Extract the [x, y] coordinate from the center of the cell holding the provided text.  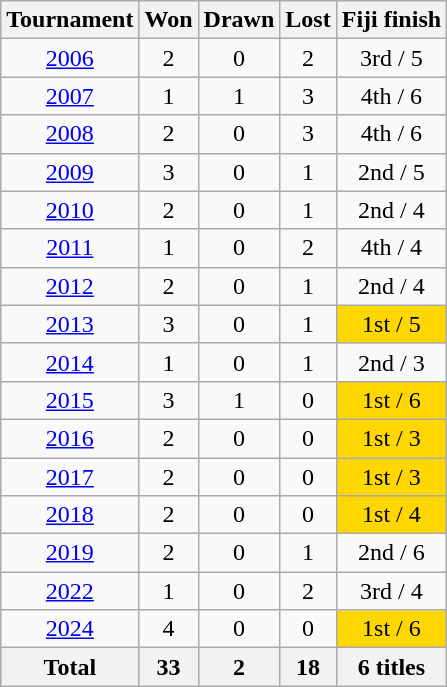
2013 [70, 324]
Drawn [239, 20]
3rd / 5 [391, 58]
2018 [70, 515]
Fiji finish [391, 20]
4th / 4 [391, 248]
2014 [70, 362]
1st / 5 [391, 324]
1st / 4 [391, 515]
2007 [70, 96]
Lost [308, 20]
2nd / 6 [391, 553]
2006 [70, 58]
2010 [70, 210]
2015 [70, 400]
6 titles [391, 667]
2nd / 5 [391, 172]
2016 [70, 438]
33 [168, 667]
2011 [70, 248]
2019 [70, 553]
2017 [70, 477]
Won [168, 20]
4 [168, 629]
Total [70, 667]
2022 [70, 591]
2008 [70, 134]
2024 [70, 629]
18 [308, 667]
Tournament [70, 20]
3rd / 4 [391, 591]
2009 [70, 172]
2nd / 3 [391, 362]
2012 [70, 286]
